Extract the (x, y) coordinate from the center of the cell holding the provided text.  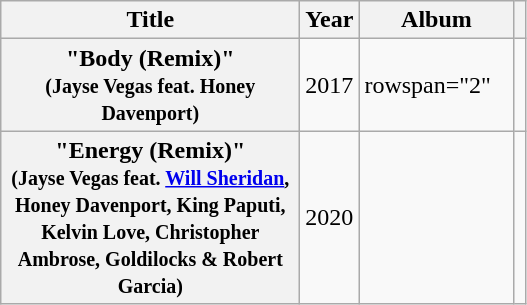
2017 (330, 85)
Year (330, 20)
Title (150, 20)
rowspan="2" (436, 85)
Album (436, 20)
2020 (330, 218)
"Energy (Remix)"(Jayse Vegas feat. Will Sheridan, Honey Davenport, King Paputi, Kelvin Love, Christopher Ambrose, Goldilocks & Robert Garcia) (150, 218)
"Body (Remix)"(Jayse Vegas feat. Honey Davenport) (150, 85)
